Scan for the cell matching the given text and deliver its (X, Y) coordinate at center. 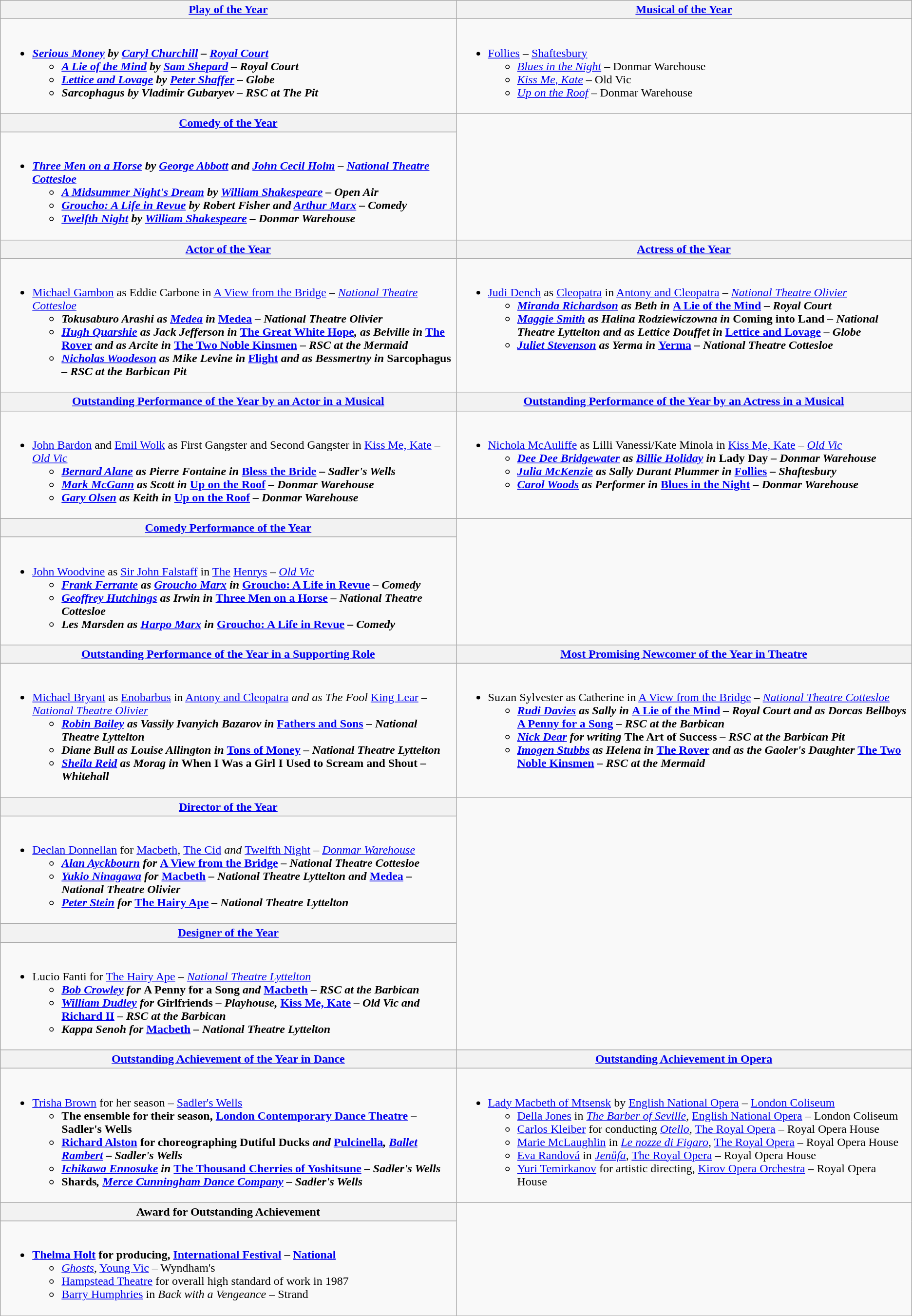
Actress of the Year (684, 249)
Most Promising Newcomer of the Year in Theatre (684, 654)
Follies – ShaftesburyBlues in the Night – Donmar WarehouseKiss Me, Kate – Old VicUp on the Roof – Donmar Warehouse (684, 66)
Award for Outstanding Achievement (228, 1212)
Outstanding Achievement in Opera (684, 1059)
Outstanding Performance of the Year by an Actor in a Musical (228, 401)
Comedy Performance of the Year (228, 528)
Outstanding Achievement of the Year in Dance (228, 1059)
Musical of the Year (684, 10)
Play of the Year (228, 10)
Actor of the Year (228, 249)
Director of the Year (228, 806)
Outstanding Performance of the Year by an Actress in a Musical (684, 401)
Outstanding Performance of the Year in a Supporting Role (228, 654)
Designer of the Year (228, 933)
Comedy of the Year (228, 123)
